Capture the cell that displays the provided text and extract its [x, y] central coordinate. 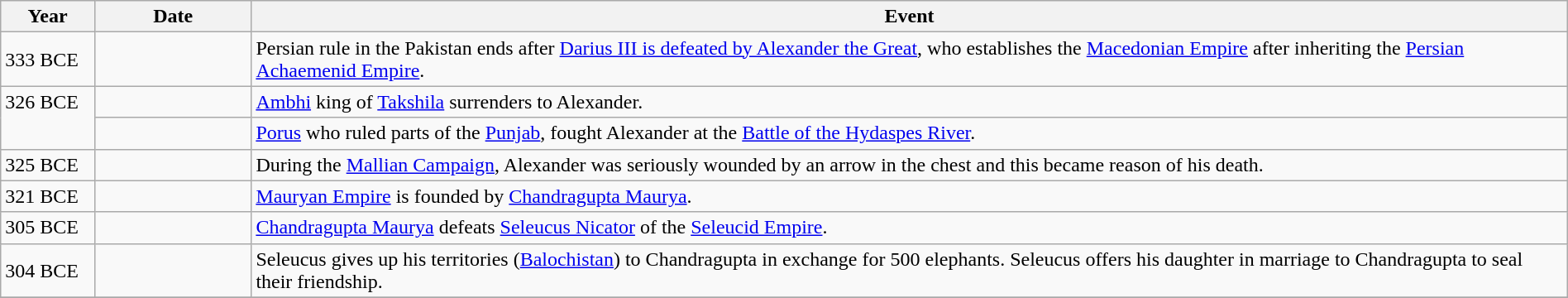
Mauryan Empire is founded by Chandragupta Maurya. [910, 196]
325 BCE [48, 165]
Event [910, 17]
Porus who ruled parts of the Punjab, fought Alexander at the Battle of the Hydaspes River. [910, 133]
321 BCE [48, 196]
304 BCE [48, 270]
305 BCE [48, 228]
333 BCE [48, 60]
326 BCE [48, 118]
Year [48, 17]
During the Mallian Campaign, Alexander was seriously wounded by an arrow in the chest and this became reason of his death. [910, 165]
Date [172, 17]
Chandragupta Maurya defeats Seleucus Nicator of the Seleucid Empire. [910, 228]
Ambhi king of Takshila surrenders to Alexander. [910, 102]
